Detect which cell encompasses the target text, then output its (X, Y) center coordinate. 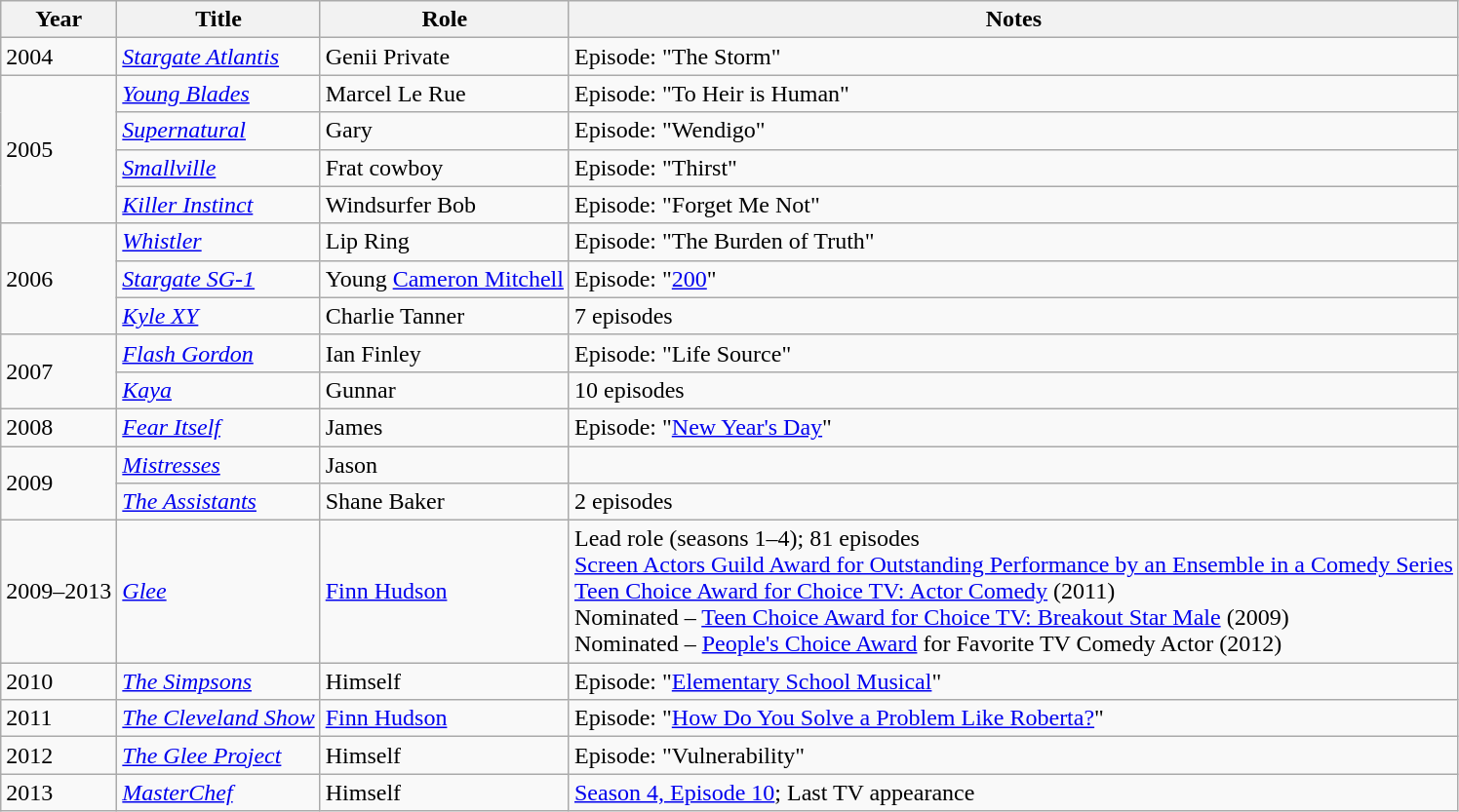
Episode: "The Storm" (1013, 57)
Year (59, 19)
The Assistants (218, 502)
Stargate SG-1 (218, 279)
Episode: "Wendigo" (1013, 131)
2007 (59, 371)
2010 (59, 681)
2009–2013 (59, 592)
Episode: "To Heir is Human" (1013, 94)
2004 (59, 57)
Episode: "The Burden of Truth" (1013, 242)
Title (218, 19)
Charlie Tanner (445, 316)
Episode: "Thirst" (1013, 168)
Flash Gordon (218, 353)
Jason (445, 465)
Supernatural (218, 131)
Episode: "Life Source" (1013, 353)
Killer Instinct (218, 205)
Episode: "Forget Me Not" (1013, 205)
Episode: "Elementary School Musical" (1013, 681)
Windsurfer Bob (445, 205)
Ian Finley (445, 353)
2008 (59, 427)
Role (445, 19)
Episode: "200" (1013, 279)
Kaya (218, 390)
Mistresses (218, 465)
Lip Ring (445, 242)
The Cleveland Show (218, 718)
The Simpsons (218, 681)
2011 (59, 718)
Notes (1013, 19)
Marcel Le Rue (445, 94)
Season 4, Episode 10; Last TV appearance (1013, 793)
Frat cowboy (445, 168)
2 episodes (1013, 502)
2013 (59, 793)
Fear Itself (218, 427)
The Glee Project (218, 755)
Whistler (218, 242)
Young Blades (218, 94)
Gary (445, 131)
Kyle XY (218, 316)
2012 (59, 755)
Glee (218, 592)
Episode: "New Year's Day" (1013, 427)
Smallville (218, 168)
Genii Private (445, 57)
10 episodes (1013, 390)
James (445, 427)
Episode: "How Do You Solve a Problem Like Roberta?" (1013, 718)
7 episodes (1013, 316)
2009 (59, 483)
Shane Baker (445, 502)
Episode: "Vulnerability" (1013, 755)
Gunnar (445, 390)
Stargate Atlantis (218, 57)
2005 (59, 149)
2006 (59, 279)
Young Cameron Mitchell (445, 279)
MasterChef (218, 793)
